Pinpoint the cell where the given text exists, returning its [X, Y] midpoint coordinate. 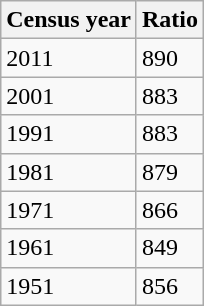
Ratio [170, 20]
1971 [69, 210]
1981 [69, 172]
2001 [69, 96]
849 [170, 248]
866 [170, 210]
1961 [69, 248]
856 [170, 286]
879 [170, 172]
890 [170, 58]
Census year [69, 20]
1951 [69, 286]
1991 [69, 134]
2011 [69, 58]
